Capture the cell that displays the provided text and extract its [X, Y] central coordinate. 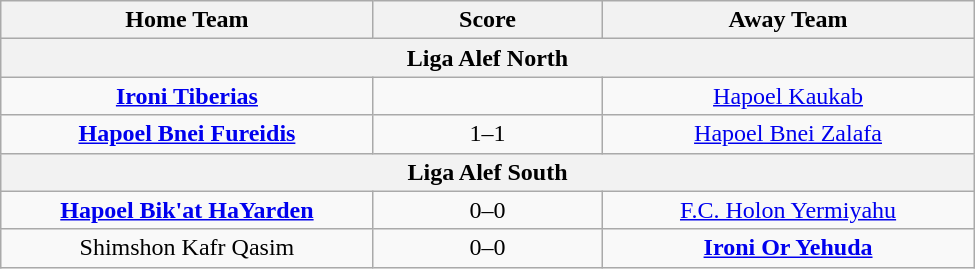
Hapoel Kaukab [788, 96]
Liga Alef North [488, 58]
Ironi Or Yehuda [788, 248]
Away Team [788, 20]
Shimshon Kafr Qasim [187, 248]
Home Team [187, 20]
Score [488, 20]
Hapoel Bnei Fureidis [187, 134]
Hapoel Bnei Zalafa [788, 134]
1–1 [488, 134]
F.C. Holon Yermiyahu [788, 210]
Liga Alef South [488, 172]
Hapoel Bik'at HaYarden [187, 210]
Ironi Tiberias [187, 96]
